Detect which cell encompasses the target text, then output its (x, y) center coordinate. 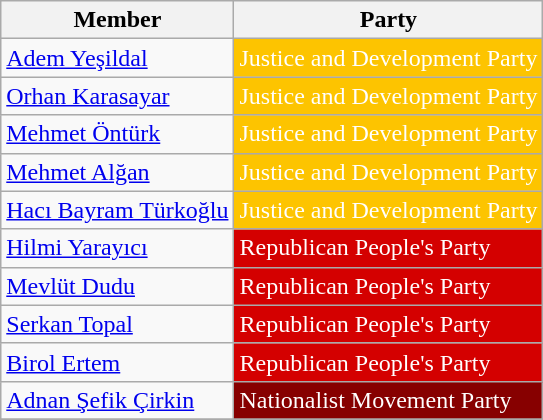
Birol Ertem (118, 362)
Hilmi Yarayıcı (118, 248)
Adnan Şefik Çirkin (118, 400)
Nationalist Movement Party (388, 400)
Serkan Topal (118, 324)
Orhan Karasayar (118, 96)
Adem Yeşildal (118, 58)
Hacı Bayram Türkoğlu (118, 210)
Member (118, 20)
Mehmet Öntürk (118, 134)
Mevlüt Dudu (118, 286)
Mehmet Alğan (118, 172)
Party (388, 20)
